Search for the cell housing the specified text and yield its (x, y) center coordinate. 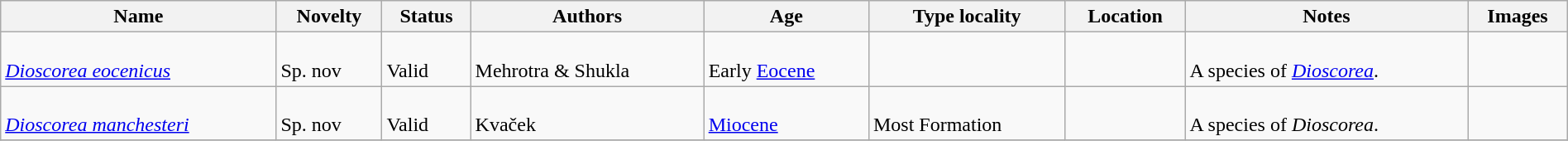
Novelty (329, 17)
Kvaček (587, 113)
Mehrotra & Shukla (587, 60)
Dioscorea eocenicus (139, 60)
Status (427, 17)
Notes (1327, 17)
Miocene (786, 113)
Dioscorea manchesteri (139, 113)
Location (1125, 17)
Most Formation (966, 113)
Name (139, 17)
Images (1518, 17)
Type locality (966, 17)
Authors (587, 17)
Age (786, 17)
Early Eocene (786, 60)
